Provide the (X, Y) coordinate of the cell's center where the given text is located.  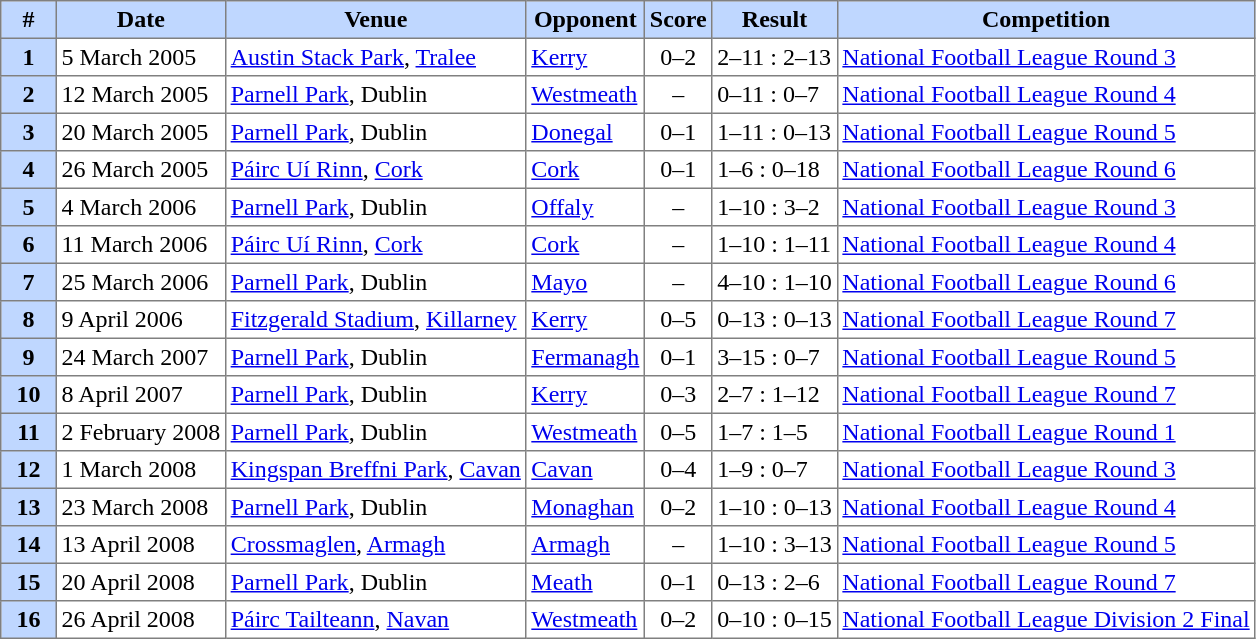
Opponent (585, 20)
5 (29, 207)
9 (29, 357)
0–10 : 0–15 (774, 620)
11 (29, 432)
3–15 : 0–7 (774, 357)
20 March 2005 (140, 132)
6 (29, 245)
1–10 : 1–11 (774, 245)
2 (29, 95)
0–3 (678, 395)
Fitzgerald Stadium, Killarney (376, 320)
1–6 : 0–18 (774, 170)
0–13 : 2–6 (774, 582)
9 April 2006 (140, 320)
2–11 : 2–13 (774, 57)
2 February 2008 (140, 432)
Austin Stack Park, Tralee (376, 57)
1–10 : 3–2 (774, 207)
26 April 2008 (140, 620)
Donegal (585, 132)
0–13 : 0–13 (774, 320)
2–7 : 1–12 (774, 395)
14 (29, 545)
Score (678, 20)
23 March 2008 (140, 507)
1–9 : 0–7 (774, 470)
Date (140, 20)
1–10 : 3–13 (774, 545)
7 (29, 282)
National Football League Division 2 Final (1046, 620)
Crossmaglen, Armagh (376, 545)
Offaly (585, 207)
Result (774, 20)
12 March 2005 (140, 95)
3 (29, 132)
26 March 2005 (140, 170)
0–4 (678, 470)
11 March 2006 (140, 245)
Kingspan Breffni Park, Cavan (376, 470)
1–7 : 1–5 (774, 432)
20 April 2008 (140, 582)
Fermanagh (585, 357)
15 (29, 582)
Meath (585, 582)
24 March 2007 (140, 357)
1–10 : 0–13 (774, 507)
13 (29, 507)
1 (29, 57)
25 March 2006 (140, 282)
8 (29, 320)
1 March 2008 (140, 470)
Páirc Tailteann, Navan (376, 620)
Venue (376, 20)
8 April 2007 (140, 395)
Mayo (585, 282)
Armagh (585, 545)
13 April 2008 (140, 545)
Monaghan (585, 507)
1–11 : 0–13 (774, 132)
0–11 : 0–7 (774, 95)
4 March 2006 (140, 207)
Competition (1046, 20)
10 (29, 395)
National Football League Round 1 (1046, 432)
5 March 2005 (140, 57)
4–10 : 1–10 (774, 282)
4 (29, 170)
Cavan (585, 470)
16 (29, 620)
12 (29, 470)
# (29, 20)
